Pinpoint the cell where the given text exists, returning its [X, Y] midpoint coordinate. 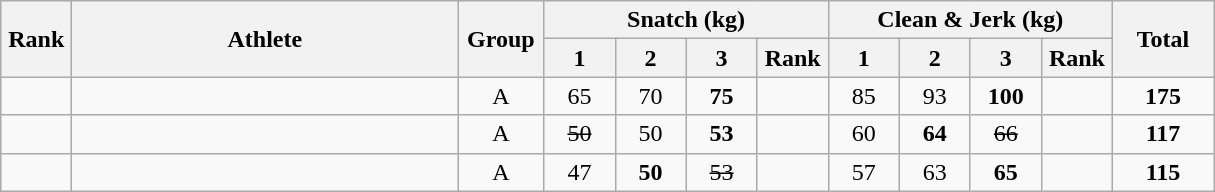
85 [864, 96]
117 [1162, 134]
Athlete [265, 39]
93 [934, 96]
Clean & Jerk (kg) [970, 20]
115 [1162, 172]
64 [934, 134]
175 [1162, 96]
57 [864, 172]
66 [1006, 134]
100 [1006, 96]
Snatch (kg) [686, 20]
70 [650, 96]
Total [1162, 39]
47 [580, 172]
63 [934, 172]
Group [501, 39]
75 [722, 96]
60 [864, 134]
